Pinpoint the cell where the given text exists, returning its (x, y) midpoint coordinate. 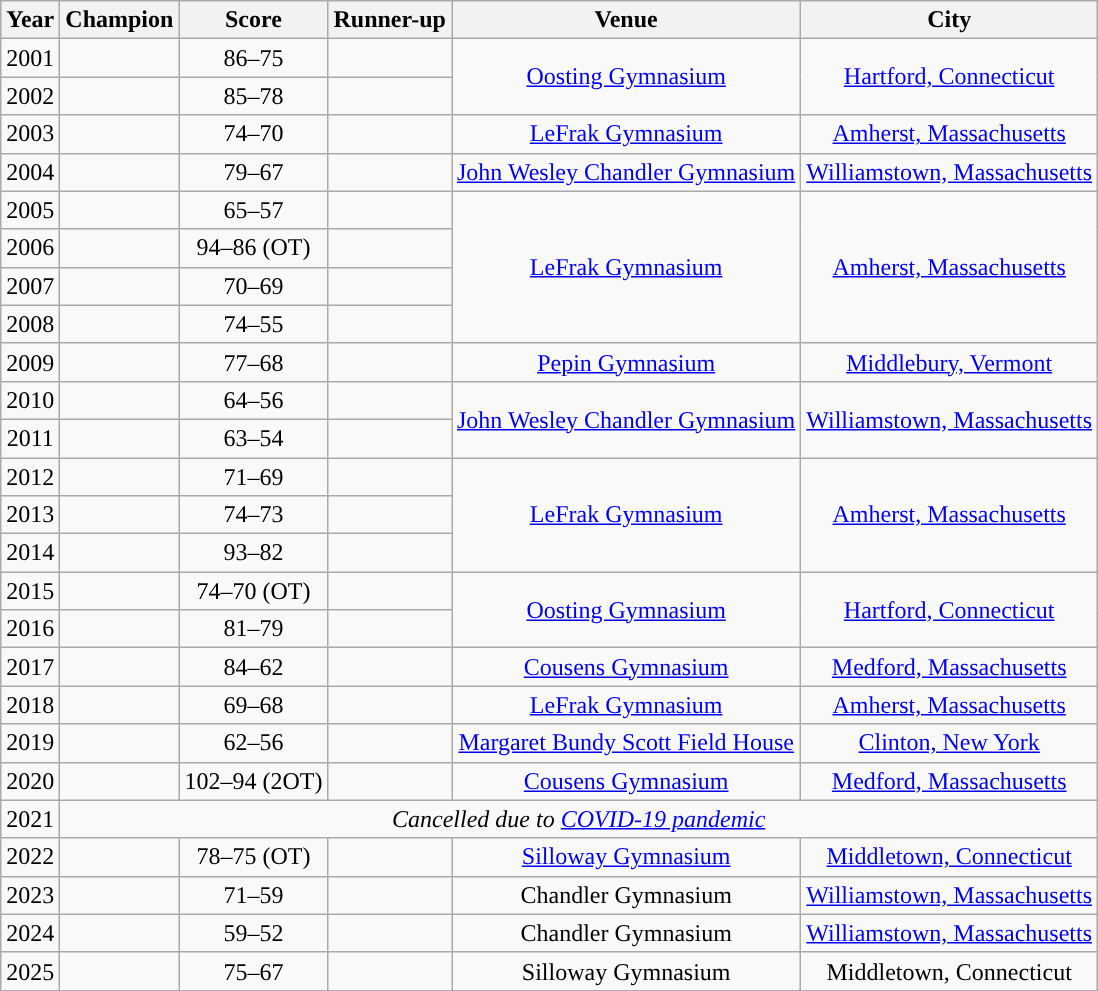
2016 (30, 629)
2009 (30, 362)
74–70 (254, 134)
2006 (30, 248)
74–73 (254, 515)
86–75 (254, 58)
Year (30, 20)
Clinton, New York (950, 743)
2019 (30, 743)
Pepin Gymnasium (626, 362)
71–69 (254, 477)
Middlebury, Vermont (950, 362)
74–55 (254, 324)
2007 (30, 286)
63–54 (254, 438)
Cancelled due to COVID-19 pandemic (579, 819)
2008 (30, 324)
2011 (30, 438)
71–59 (254, 895)
2013 (30, 515)
Score (254, 20)
70–69 (254, 286)
78–75 (OT) (254, 857)
2023 (30, 895)
2005 (30, 210)
65–57 (254, 210)
2003 (30, 134)
2001 (30, 58)
2012 (30, 477)
2021 (30, 819)
2010 (30, 400)
2025 (30, 971)
2024 (30, 933)
79–67 (254, 172)
2015 (30, 591)
2002 (30, 96)
2018 (30, 705)
2020 (30, 781)
64–56 (254, 400)
77–68 (254, 362)
Champion (120, 20)
Venue (626, 20)
59–52 (254, 933)
2022 (30, 857)
74–70 (OT) (254, 591)
2004 (30, 172)
2017 (30, 667)
2014 (30, 553)
75–67 (254, 971)
102–94 (2OT) (254, 781)
Margaret Bundy Scott Field House (626, 743)
62–56 (254, 743)
81–79 (254, 629)
City (950, 20)
94–86 (OT) (254, 248)
93–82 (254, 553)
85–78 (254, 96)
69–68 (254, 705)
Runner-up (390, 20)
84–62 (254, 667)
